Extract the (X, Y) coordinate from the center of the cell holding the provided text.  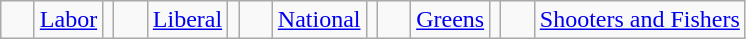
Labor (68, 20)
Shooters and Fishers (640, 20)
Greens (450, 20)
National (319, 20)
Liberal (187, 20)
